For the text-containing cell, return its midpoint in [x, y] coordinate format. 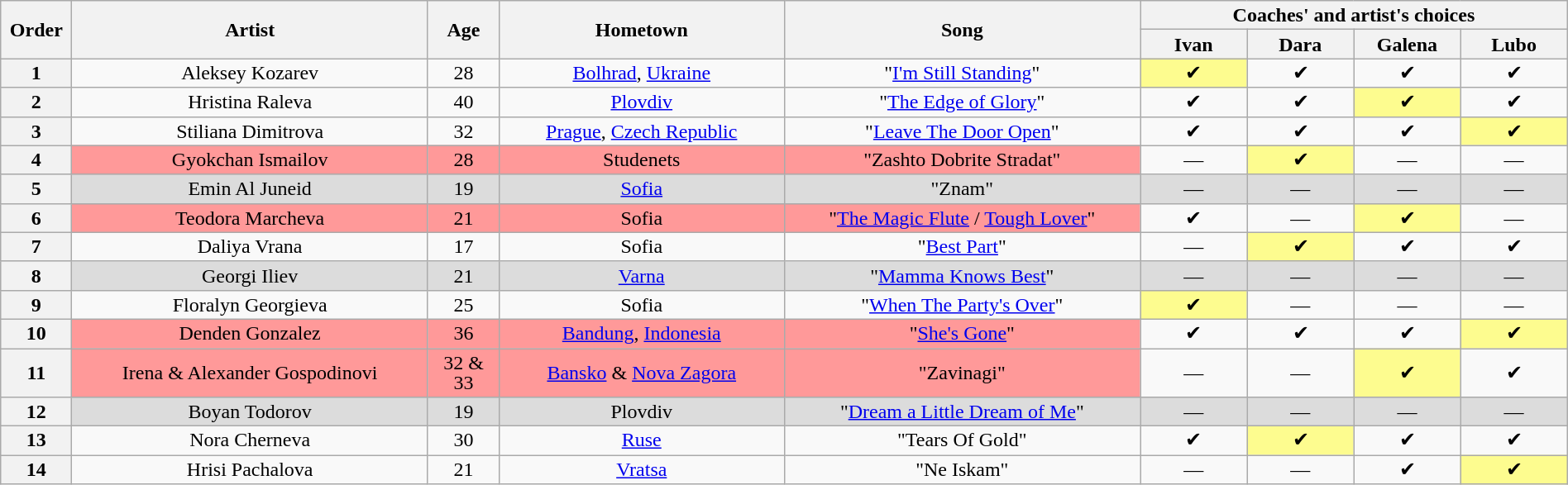
40 [463, 102]
36 [463, 334]
Gyokchan Ismailov [250, 160]
Song [963, 30]
1 [36, 73]
2 [36, 102]
"Tears Of Gold" [963, 441]
Floralyn Georgieva [250, 304]
Age [463, 30]
13 [36, 441]
Teodora Marcheva [250, 218]
"Zavinagi" [963, 373]
"She's Gone" [963, 334]
17 [463, 246]
Hristina Raleva [250, 102]
8 [36, 276]
32 & 33 [463, 373]
30 [463, 441]
Irena & Alexander Gospodinovi [250, 373]
"Leave The Door Open" [963, 131]
Hometown [642, 30]
3 [36, 131]
Dara [1300, 45]
Vratsa [642, 469]
Studenets [642, 160]
Galena [1408, 45]
14 [36, 469]
"When The Party's Over" [963, 304]
Bolhrad, Ukraine [642, 73]
"I'm Still Standing" [963, 73]
Lubo [1513, 45]
"Mamma Knows Best" [963, 276]
Aleksey Kozarev [250, 73]
"Ne Iskam" [963, 469]
9 [36, 304]
7 [36, 246]
4 [36, 160]
"Best Part" [963, 246]
Ivan [1194, 45]
"Dream a Little Dream of Me" [963, 411]
Bandung, Indonesia [642, 334]
Stiliana Dimitrova [250, 131]
"Znam" [963, 188]
10 [36, 334]
Coaches' and artist's choices [1355, 15]
6 [36, 218]
Bansko & Nova Zagora [642, 373]
11 [36, 373]
Hrisi Pachalova [250, 469]
Artist [250, 30]
"The Edge of Glory" [963, 102]
25 [463, 304]
Order [36, 30]
Georgi Iliev [250, 276]
Boyan Todorov [250, 411]
12 [36, 411]
32 [463, 131]
Nora Cherneva [250, 441]
"The Magic Flute / Tough Lover" [963, 218]
Ruse [642, 441]
Daliya Vrana [250, 246]
"Zashto Dobrite Stradat" [963, 160]
5 [36, 188]
Denden Gonzalez [250, 334]
Emin Al Juneid [250, 188]
Varna [642, 276]
Prague, Czech Republic [642, 131]
